From the cell containing the given text, extract its center point as (x, y) coordinate. 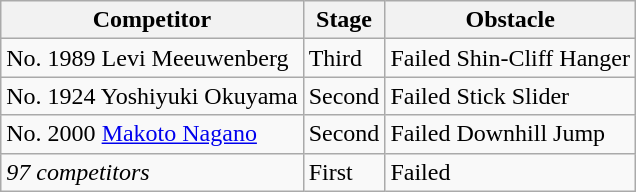
No. 1924 Yoshiyuki Okuyama (152, 96)
No. 2000 Makoto Nagano (152, 134)
Third (344, 58)
No. 1989 Levi Meeuwenberg (152, 58)
Failed Downhill Jump (510, 134)
Competitor (152, 20)
97 competitors (152, 172)
Failed Shin-Cliff Hanger (510, 58)
First (344, 172)
Failed (510, 172)
Failed Stick Slider (510, 96)
Stage (344, 20)
Obstacle (510, 20)
